Locate the cell with the specified text and output its (x, y) center coordinate. 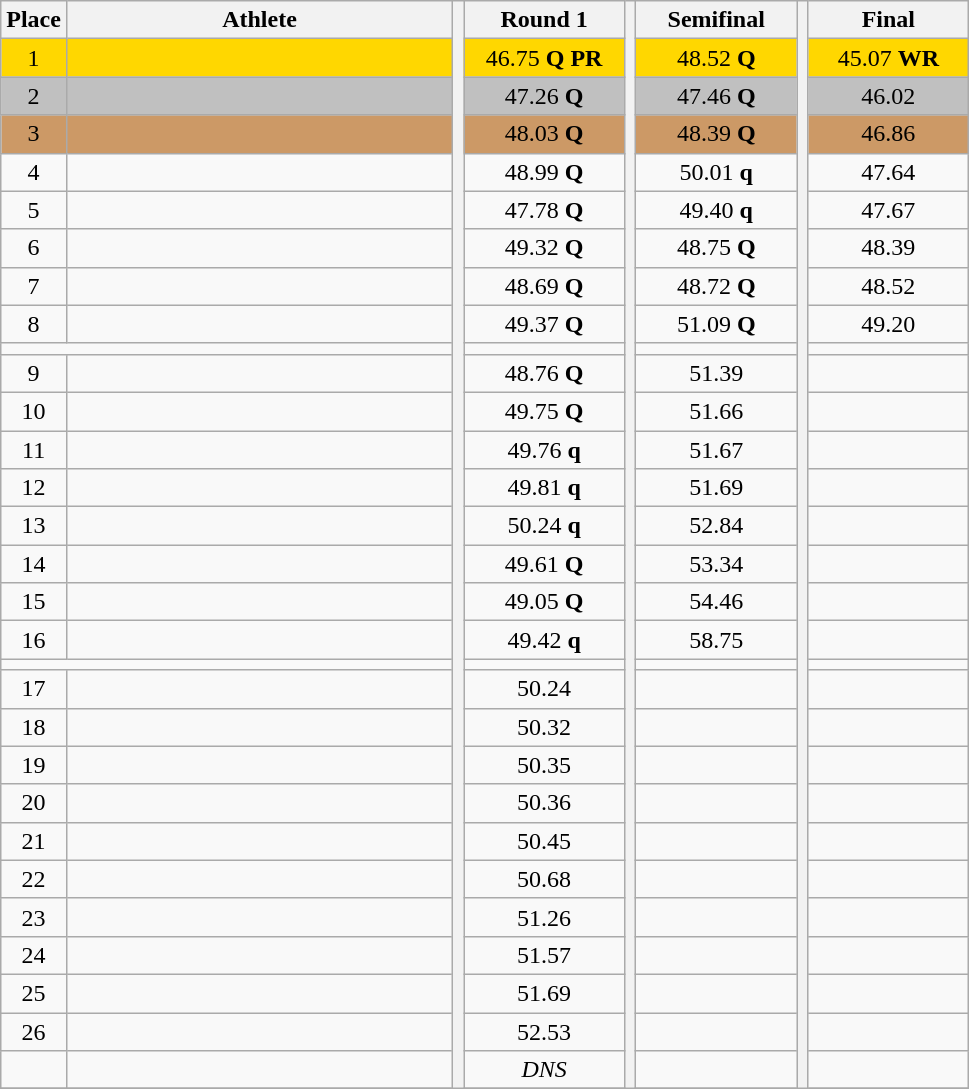
22 (34, 879)
46.02 (888, 96)
21 (34, 841)
Final (888, 20)
49.32 Q (544, 248)
24 (34, 955)
53.34 (716, 564)
8 (34, 324)
52.53 (544, 1031)
47.26 Q (544, 96)
50.35 (544, 765)
45.07 WR (888, 58)
47.67 (888, 210)
23 (34, 917)
46.86 (888, 134)
54.46 (716, 602)
6 (34, 248)
49.05 Q (544, 602)
12 (34, 488)
3 (34, 134)
10 (34, 411)
49.75 Q (544, 411)
48.99 Q (544, 172)
20 (34, 803)
7 (34, 286)
15 (34, 602)
51.26 (544, 917)
4 (34, 172)
50.68 (544, 879)
DNS (544, 1070)
48.72 Q (716, 286)
11 (34, 449)
2 (34, 96)
25 (34, 993)
14 (34, 564)
50.01 q (716, 172)
48.76 Q (544, 373)
49.61 Q (544, 564)
51.67 (716, 449)
48.69 Q (544, 286)
26 (34, 1031)
51.39 (716, 373)
48.39 Q (716, 134)
51.66 (716, 411)
48.75 Q (716, 248)
49.81 q (544, 488)
51.09 Q (716, 324)
47.46 Q (716, 96)
50.45 (544, 841)
19 (34, 765)
49.42 q (544, 640)
48.52 Q (716, 58)
Semifinal (716, 20)
49.40 q (716, 210)
1 (34, 58)
48.03 Q (544, 134)
49.76 q (544, 449)
49.37 Q (544, 324)
58.75 (716, 640)
5 (34, 210)
16 (34, 640)
46.75 Q PR (544, 58)
Athlete (259, 20)
9 (34, 373)
48.39 (888, 248)
52.84 (716, 526)
50.32 (544, 727)
50.24 (544, 689)
50.36 (544, 803)
Place (34, 20)
51.57 (544, 955)
17 (34, 689)
49.20 (888, 324)
47.64 (888, 172)
Round 1 (544, 20)
18 (34, 727)
13 (34, 526)
47.78 Q (544, 210)
50.24 q (544, 526)
48.52 (888, 286)
